Provide the (X, Y) coordinate of the cell's center where the given text is located.  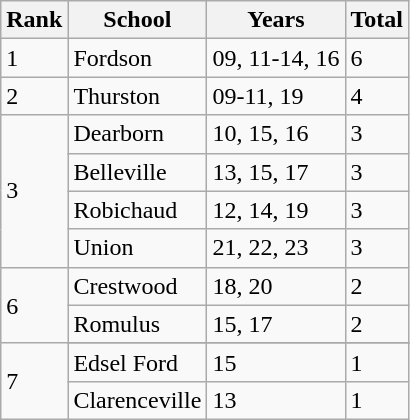
Thurston (138, 96)
13, 15, 17 (276, 172)
Years (276, 20)
Union (138, 248)
Belleville (138, 172)
Total (377, 20)
09-11, 19 (276, 96)
13 (276, 400)
09, 11-14, 16 (276, 58)
Dearborn (138, 134)
18, 20 (276, 286)
21, 22, 23 (276, 248)
Robichaud (138, 210)
15, 17 (276, 324)
15 (276, 362)
Crestwood (138, 286)
Fordson (138, 58)
4 (377, 96)
7 (34, 381)
12, 14, 19 (276, 210)
Edsel Ford (138, 362)
Clarenceville (138, 400)
Rank (34, 20)
10, 15, 16 (276, 134)
Romulus (138, 324)
School (138, 20)
